Pinpoint the cell where the given text exists, returning its [X, Y] midpoint coordinate. 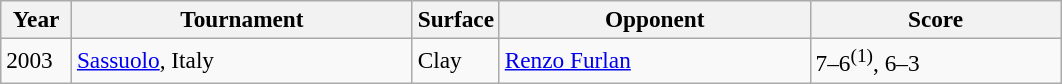
2003 [36, 60]
Surface [456, 19]
Sassuolo, Italy [242, 60]
Opponent [654, 19]
Renzo Furlan [654, 60]
7–6(1), 6–3 [936, 60]
Score [936, 19]
Tournament [242, 19]
Clay [456, 60]
Year [36, 19]
